From the cell containing the given text, extract its center point as (x, y) coordinate. 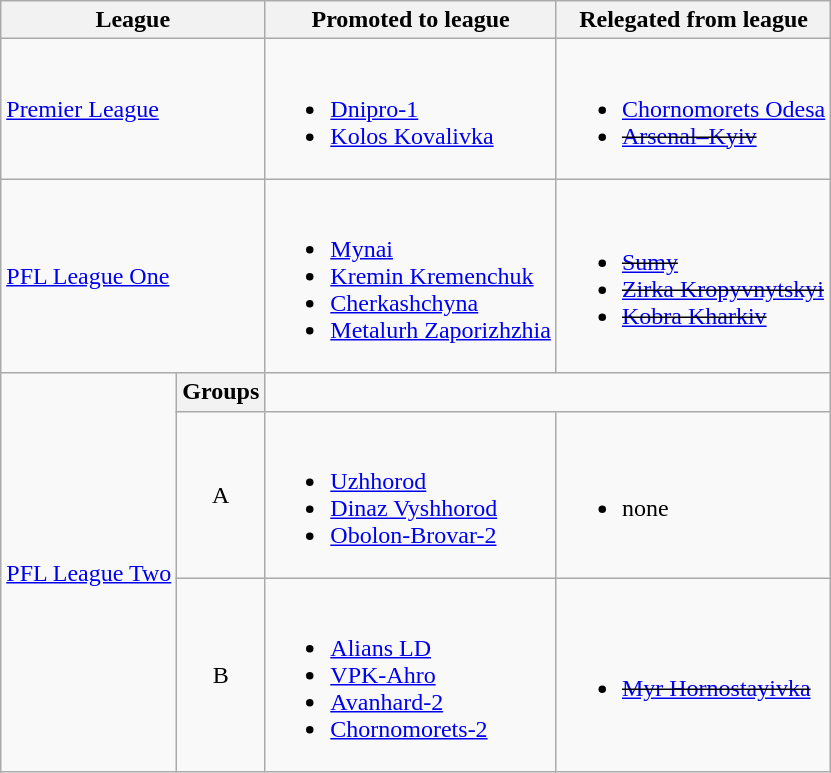
B (221, 675)
Myr Hornostayivka (693, 675)
Premier League (133, 109)
PFL League One (133, 276)
MynaiKremin KremenchukCherkashchynaMetalurh Zaporizhzhia (411, 276)
Groups (221, 392)
Promoted to league (411, 20)
Relegated from league (693, 20)
Chornomorets OdesaArsenal–Kyiv (693, 109)
A (221, 494)
PFL League Two (89, 572)
League (133, 20)
UzhhorodDinaz VyshhorodObolon-Brovar-2 (411, 494)
Dnipro-1Kolos Kovalivka (411, 109)
Alians LDVPK-AhroAvanhard-2Chornomorets-2 (411, 675)
SumyZirka KropyvnytskyiKobra Kharkiv (693, 276)
none (693, 494)
